Detect which cell encompasses the target text, then output its [x, y] center coordinate. 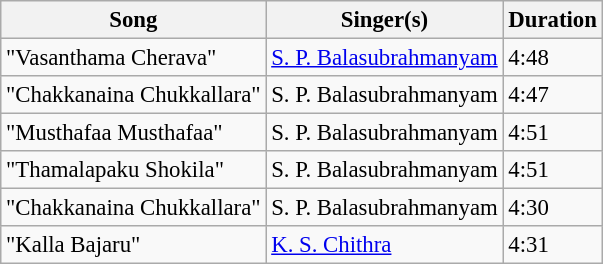
4:31 [552, 245]
4:30 [552, 208]
"Musthafaa Musthafaa" [134, 133]
K. S. Chithra [384, 245]
"Kalla Bajaru" [134, 245]
4:47 [552, 95]
4:48 [552, 58]
Duration [552, 20]
"Thamalapaku Shokila" [134, 170]
Song [134, 20]
Singer(s) [384, 20]
"Vasanthama Cherava" [134, 58]
